Capture the cell that displays the provided text and extract its (X, Y) central coordinate. 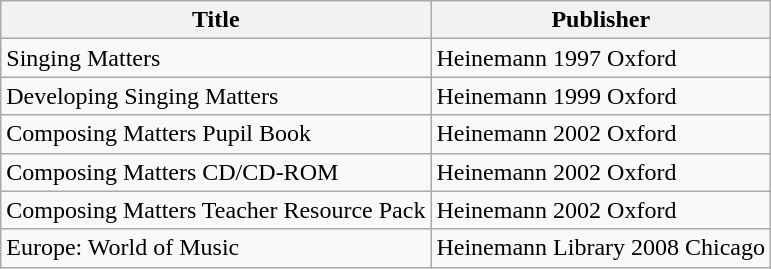
Composing Matters Teacher Resource Pack (216, 210)
Composing Matters Pupil Book (216, 134)
Heinemann 1999 Oxford (601, 96)
Title (216, 20)
Publisher (601, 20)
Composing Matters CD/CD-ROM (216, 172)
Developing Singing Matters (216, 96)
Singing Matters (216, 58)
Heinemann Library 2008 Chicago (601, 248)
Heinemann 1997 Oxford (601, 58)
Europe: World of Music (216, 248)
